From the cell containing the given text, extract its center point as [X, Y] coordinate. 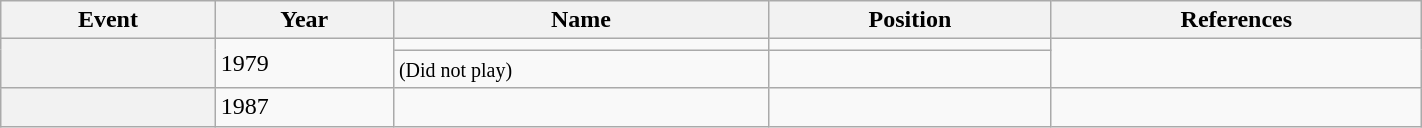
Year [304, 20]
(Did not play) [580, 69]
1987 [304, 107]
References [1236, 20]
Event [108, 20]
Name [580, 20]
Position [910, 20]
1979 [304, 64]
